Search for the cell housing the specified text and yield its [X, Y] center coordinate. 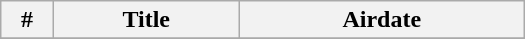
Airdate [382, 20]
Title [146, 20]
# [27, 20]
